Detect which cell encompasses the target text, then output its (x, y) center coordinate. 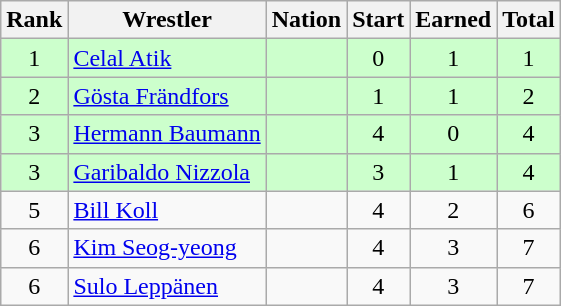
Total (529, 20)
Start (378, 20)
Sulo Leppänen (167, 286)
Garibaldo Nizzola (167, 172)
Rank (34, 20)
Kim Seog-yeong (167, 248)
5 (34, 210)
Gösta Frändfors (167, 96)
Wrestler (167, 20)
Hermann Baumann (167, 134)
Bill Koll (167, 210)
Earned (454, 20)
Nation (306, 20)
Celal Atik (167, 58)
